Return the [x, y] coordinate for the center point of the cell that contains the specified text.  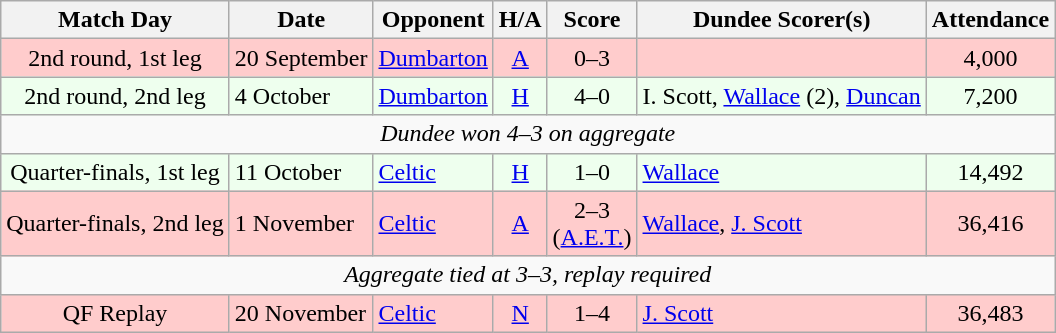
2nd round, 2nd leg [116, 96]
Attendance [990, 20]
I. Scott, Wallace (2), Duncan [782, 96]
1–4 [592, 313]
Dundee won 4–3 on aggregate [528, 134]
Quarter-finals, 1st leg [116, 172]
1–0 [592, 172]
4 October [301, 96]
H/A [520, 20]
36,416 [990, 224]
20 November [301, 313]
2nd round, 1st leg [116, 58]
Aggregate tied at 3–3, replay required [528, 275]
Dundee Scorer(s) [782, 20]
Opponent [433, 20]
N [520, 313]
J. Scott [782, 313]
4,000 [990, 58]
QF Replay [116, 313]
Match Day [116, 20]
20 September [301, 58]
1 November [301, 224]
Score [592, 20]
Wallace, J. Scott [782, 224]
7,200 [990, 96]
2–3(A.E.T.) [592, 224]
Wallace [782, 172]
Quarter-finals, 2nd leg [116, 224]
4–0 [592, 96]
Date [301, 20]
14,492 [990, 172]
0–3 [592, 58]
11 October [301, 172]
36,483 [990, 313]
